Identify which cell holds the provided text, then report its [x, y] central coordinate. 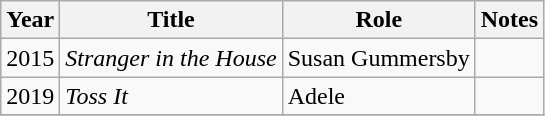
2019 [30, 96]
Susan Gummersby [378, 58]
Notes [509, 20]
Title [171, 20]
Role [378, 20]
Toss It [171, 96]
Stranger in the House [171, 58]
Year [30, 20]
Adele [378, 96]
2015 [30, 58]
